Locate the cell with the specified text and output its (x, y) center coordinate. 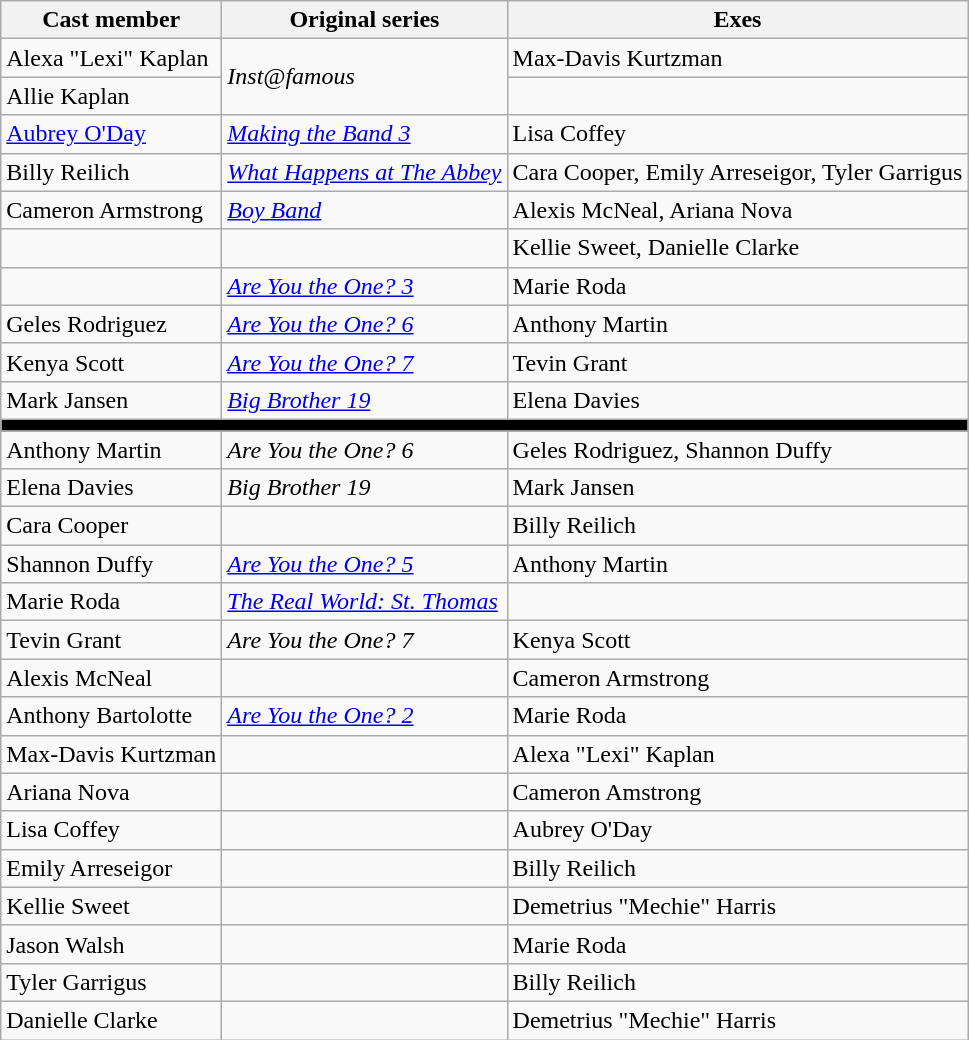
Are You the One? 3 (364, 286)
Tyler Garrigus (112, 982)
Kellie Sweet (112, 906)
Are You the One? 2 (364, 716)
Jason Walsh (112, 944)
Exes (738, 20)
Original series (364, 20)
Danielle Clarke (112, 1020)
Emily Arreseigor (112, 868)
Kellie Sweet, Danielle Clarke (738, 248)
Geles Rodriguez (112, 324)
Cara Cooper, Emily Arreseigor, Tyler Garrigus (738, 172)
Alexis McNeal, Ariana Nova (738, 210)
Alexis McNeal (112, 678)
Allie Kaplan (112, 96)
Anthony Bartolotte (112, 716)
Cara Cooper (112, 526)
Cameron Amstrong (738, 792)
The Real World: St. Thomas (364, 602)
Boy Band (364, 210)
Shannon Duffy (112, 564)
Geles Rodriguez, Shannon Duffy (738, 449)
Making the Band 3 (364, 134)
Cast member (112, 20)
Ariana Nova (112, 792)
Are You the One? 5 (364, 564)
What Happens at The Abbey (364, 172)
Inst@famous (364, 77)
